Pinpoint the cell where the given text exists, returning its (x, y) midpoint coordinate. 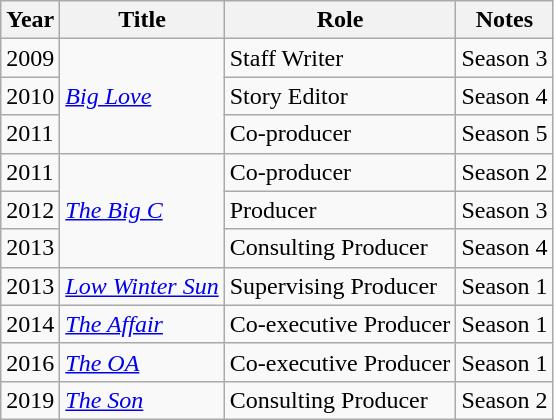
The Big C (142, 210)
Story Editor (340, 96)
Low Winter Sun (142, 286)
The OA (142, 362)
Title (142, 20)
Staff Writer (340, 58)
Year (30, 20)
2009 (30, 58)
Big Love (142, 96)
Notes (504, 20)
Season 5 (504, 134)
Role (340, 20)
Supervising Producer (340, 286)
2019 (30, 400)
Producer (340, 210)
2010 (30, 96)
The Affair (142, 324)
2014 (30, 324)
2016 (30, 362)
The Son (142, 400)
2012 (30, 210)
